Output the [X, Y] coordinate of the center of the cell containing the given text.  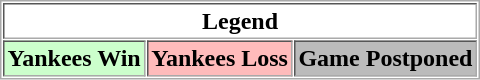
Game Postponed [386, 58]
Yankees Loss [220, 58]
Yankees Win [74, 58]
Legend [240, 21]
